Scan for the cell matching the given text and deliver its (X, Y) coordinate at center. 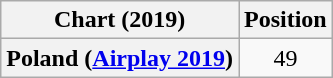
Chart (2019) (120, 20)
Position (285, 20)
49 (285, 58)
Poland (Airplay 2019) (120, 58)
